Locate the cell with the specified text and output its [x, y] center coordinate. 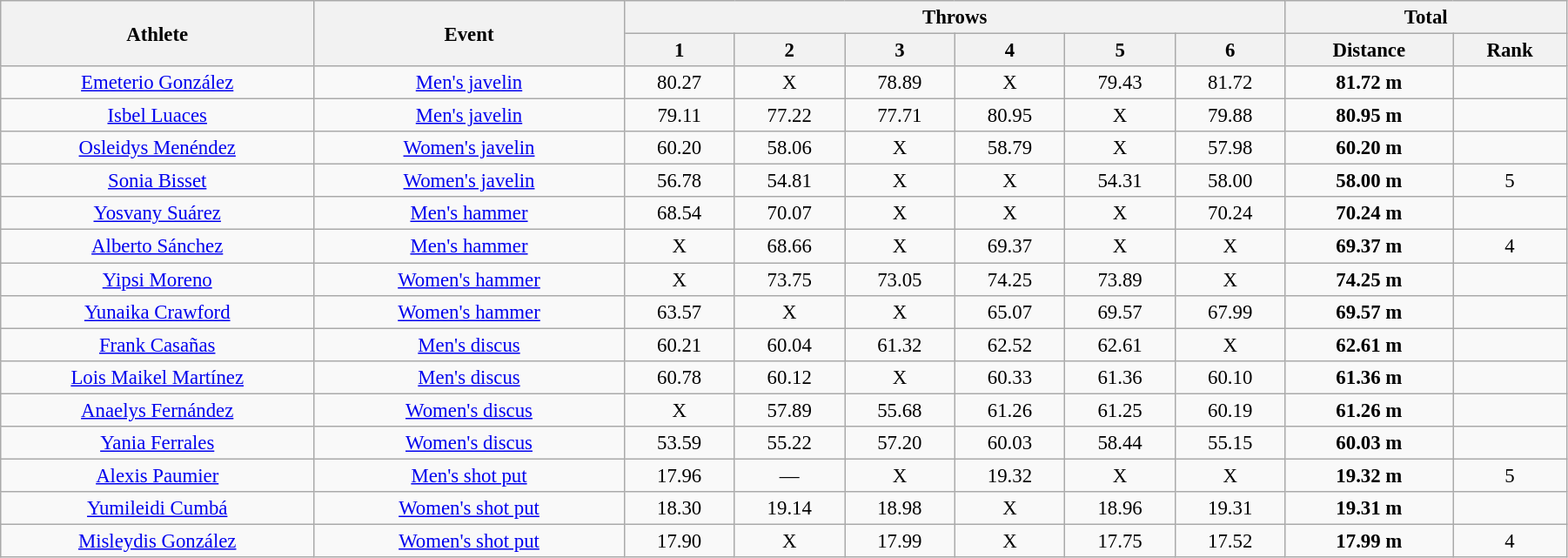
Alexis Paumier [157, 475]
69.37 [1009, 246]
17.52 [1230, 541]
60.03 [1009, 443]
Isbel Luaces [157, 116]
56.78 [679, 181]
Athlete [157, 33]
Emeterio González [157, 83]
Rank [1511, 50]
80.95 m [1370, 116]
17.99 m [1370, 541]
Event [470, 33]
58.06 [790, 148]
60.10 [1230, 377]
58.00 m [1370, 181]
68.54 [679, 213]
17.99 [900, 541]
Yunaika Crawford [157, 312]
19.32 m [1370, 475]
58.44 [1121, 443]
70.07 [790, 213]
60.12 [790, 377]
Yumileidi Cumbá [157, 508]
58.00 [1230, 181]
18.30 [679, 508]
60.78 [679, 377]
Alberto Sánchez [157, 246]
77.71 [900, 116]
Anaelys Fernández [157, 410]
61.36 [1121, 377]
Distance [1370, 50]
18.96 [1121, 508]
60.04 [790, 345]
74.25 [1009, 279]
78.89 [900, 83]
60.19 [1230, 410]
60.21 [679, 345]
73.89 [1121, 279]
Yipsi Moreno [157, 279]
19.31 [1230, 508]
61.26 m [1370, 410]
19.32 [1009, 475]
70.24 [1230, 213]
Sonia Bisset [157, 181]
74.25 m [1370, 279]
61.36 m [1370, 377]
19.14 [790, 508]
Misleydis González [157, 541]
1 [679, 50]
17.90 [679, 541]
62.61 m [1370, 345]
70.24 m [1370, 213]
57.89 [790, 410]
69.37 m [1370, 246]
61.26 [1009, 410]
60.20 [679, 148]
79.88 [1230, 116]
17.75 [1121, 541]
Throws [955, 17]
— [790, 475]
80.27 [679, 83]
17.96 [679, 475]
Lois Maikel Martínez [157, 377]
81.72 [1230, 83]
69.57 [1121, 312]
2 [790, 50]
63.57 [679, 312]
Total [1425, 17]
60.03 m [1370, 443]
53.59 [679, 443]
77.22 [790, 116]
65.07 [1009, 312]
73.05 [900, 279]
6 [1230, 50]
68.66 [790, 246]
58.79 [1009, 148]
Yosvany Suárez [157, 213]
55.22 [790, 443]
3 [900, 50]
19.31 m [1370, 508]
Yania Ferrales [157, 443]
60.33 [1009, 377]
67.99 [1230, 312]
62.52 [1009, 345]
Osleidys Menéndez [157, 148]
62.61 [1121, 345]
54.81 [790, 181]
55.68 [900, 410]
69.57 m [1370, 312]
61.32 [900, 345]
79.43 [1121, 83]
18.98 [900, 508]
Frank Casañas [157, 345]
57.20 [900, 443]
55.15 [1230, 443]
Men's shot put [470, 475]
60.20 m [1370, 148]
61.25 [1121, 410]
80.95 [1009, 116]
54.31 [1121, 181]
57.98 [1230, 148]
81.72 m [1370, 83]
79.11 [679, 116]
73.75 [790, 279]
